Pinpoint the cell where the given text exists, returning its [x, y] midpoint coordinate. 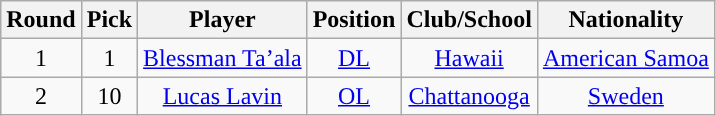
OL [354, 96]
American Samoa [626, 58]
Sweden [626, 96]
Round [41, 20]
Club/School [469, 20]
2 [41, 96]
Player [223, 20]
Lucas Lavin [223, 96]
Chattanooga [469, 96]
Nationality [626, 20]
Position [354, 20]
Pick [109, 20]
Blessman Ta’ala [223, 58]
DL [354, 58]
Hawaii [469, 58]
10 [109, 96]
